Detect which cell encompasses the target text, then output its [x, y] center coordinate. 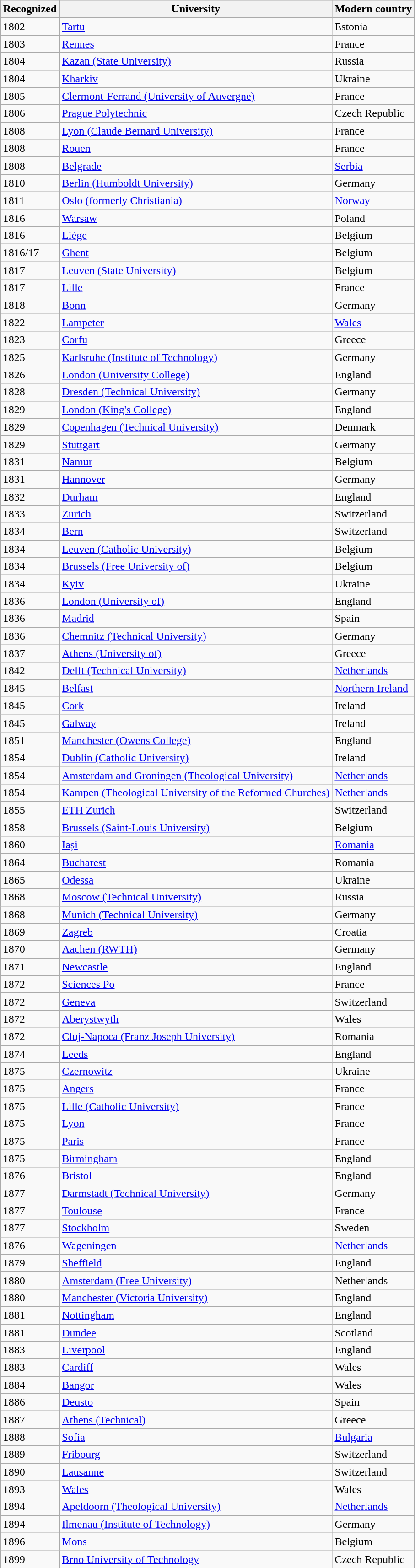
Lille (Catholic University) [196, 1106]
1822 [30, 323]
1865 [30, 880]
Hannover [196, 479]
1818 [30, 305]
Angers [196, 1089]
Nottingham [196, 1315]
Dundee [196, 1333]
Estonia [373, 27]
Lausanne [196, 1472]
1888 [30, 1437]
Stuttgart [196, 444]
Liverpool [196, 1350]
Lille [196, 288]
Denmark [373, 427]
Berlin (Humboldt University) [196, 183]
1889 [30, 1455]
Chemnitz (Technical University) [196, 636]
Tartu [196, 27]
Odessa [196, 880]
Norway [373, 200]
Galway [196, 723]
1806 [30, 113]
1869 [30, 932]
1851 [30, 740]
Rouen [196, 148]
1832 [30, 496]
Athens (Technical) [196, 1420]
ETH Zurich [196, 810]
Kazan (State University) [196, 61]
1870 [30, 949]
Sofia [196, 1437]
Delft (Technical University) [196, 671]
Newcastle [196, 967]
Bonn [196, 305]
Wageningen [196, 1245]
Leuven (State University) [196, 270]
Recognized [30, 9]
1860 [30, 845]
Toulouse [196, 1211]
Kampen (Theological University of the Reformed Churches) [196, 793]
1823 [30, 340]
Dresden (Technical University) [196, 392]
Namur [196, 462]
1837 [30, 653]
1884 [30, 1385]
Brussels (Saint-Louis University) [196, 828]
Geneva [196, 1002]
1871 [30, 967]
Birmingham [196, 1158]
1842 [30, 671]
Northern Ireland [373, 688]
Ilmenau (Institute of Technology) [196, 1524]
1886 [30, 1402]
1855 [30, 810]
Sheffield [196, 1263]
Madrid [196, 619]
Corfu [196, 340]
Zurich [196, 514]
Zagreb [196, 932]
Darmstadt (Technical University) [196, 1193]
Cluj-Napoca (Franz Joseph University) [196, 1036]
Deusto [196, 1402]
London (University College) [196, 375]
Mons [196, 1541]
Bucharest [196, 862]
1816/17 [30, 253]
Ghent [196, 253]
1874 [30, 1054]
Munich (Technical University) [196, 915]
London (King's College) [196, 410]
Croatia [373, 932]
Manchester (Victoria University) [196, 1298]
Oslo (formerly Christiania) [196, 200]
1833 [30, 514]
1825 [30, 357]
1811 [30, 200]
1899 [30, 1559]
Belgrade [196, 166]
Brno University of Technology [196, 1559]
Lyon (Claude Bernard University) [196, 131]
Warsaw [196, 218]
Rennes [196, 44]
Dublin (Catholic University) [196, 758]
Aberystwyth [196, 1019]
Sweden [373, 1228]
Paris [196, 1141]
Serbia [373, 166]
Manchester (Owens College) [196, 740]
Amsterdam and Groningen (Theological University) [196, 776]
Scotland [373, 1333]
Clermont-Ferrand (University of Auvergne) [196, 96]
Iași [196, 845]
Bangor [196, 1385]
1810 [30, 183]
Athens (University of) [196, 653]
1890 [30, 1472]
London (University of) [196, 601]
Apeldoorn (Theological University) [196, 1507]
Bulgaria [373, 1437]
1858 [30, 828]
Cardiff [196, 1368]
1864 [30, 862]
Lampeter [196, 323]
Leeds [196, 1054]
Amsterdam (Free University) [196, 1280]
Karlsruhe (Institute of Technology) [196, 357]
Lyon [196, 1124]
1826 [30, 375]
Fribourg [196, 1455]
Durham [196, 496]
Aachen (RWTH) [196, 949]
1879 [30, 1263]
Stockholm [196, 1228]
Poland [373, 218]
Kyiv [196, 584]
1805 [30, 96]
Prague Polytechnic [196, 113]
Bristol [196, 1176]
Leuven (Catholic University) [196, 549]
1803 [30, 44]
Bern [196, 532]
Kharkiv [196, 79]
1828 [30, 392]
Cork [196, 706]
Copenhagen (Technical University) [196, 427]
Sciences Po [196, 984]
1896 [30, 1541]
Belfast [196, 688]
Brussels (Free University of) [196, 566]
Modern country [373, 9]
University [196, 9]
Czernowitz [196, 1072]
Moscow (Technical University) [196, 897]
1893 [30, 1489]
1887 [30, 1420]
Liège [196, 236]
1802 [30, 27]
